Detect which cell encompasses the target text, then output its (X, Y) center coordinate. 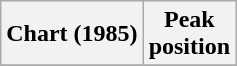
Chart (1985) (72, 34)
Peakposition (189, 34)
